Capture the cell that displays the provided text and extract its (X, Y) central coordinate. 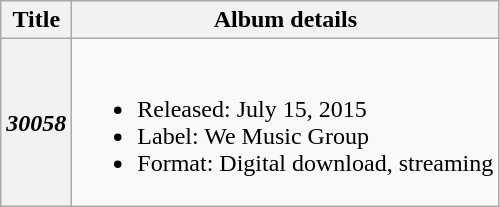
30058 (36, 122)
Album details (286, 20)
Released: July 15, 2015Label: We Music GroupFormat: Digital download, streaming (286, 122)
Title (36, 20)
